From the cell containing the given text, extract its center point as [X, Y] coordinate. 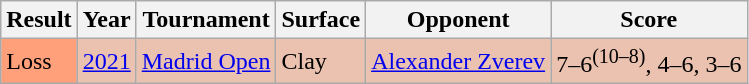
Result [39, 20]
Loss [39, 62]
Tournament [206, 20]
Surface [321, 20]
Clay [321, 62]
2021 [106, 62]
Year [106, 20]
Madrid Open [206, 62]
Opponent [458, 20]
Score [649, 20]
Alexander Zverev [458, 62]
7–6(10–8), 4–6, 3–6 [649, 62]
